For the text-containing cell, return its midpoint in [X, Y] coordinate format. 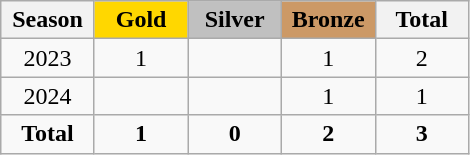
2023 [48, 58]
0 [235, 134]
Season [48, 20]
2024 [48, 96]
3 [422, 134]
Bronze [328, 20]
Gold [141, 20]
Silver [235, 20]
